Pinpoint the cell where the given text exists, returning its (x, y) midpoint coordinate. 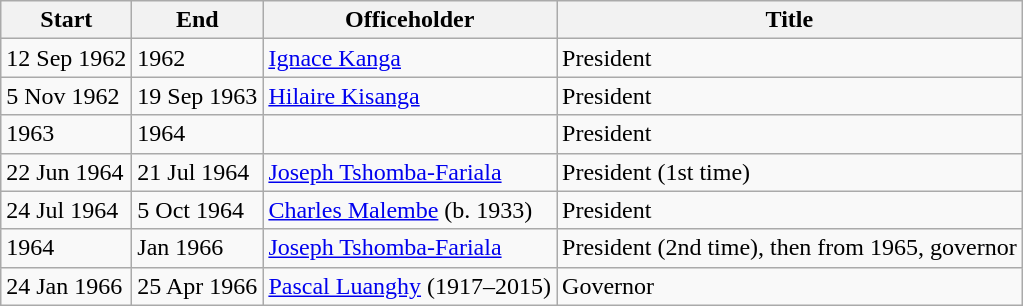
24 Jan 1966 (66, 286)
Jan 1966 (198, 248)
Charles Malembe (b. 1933) (410, 210)
Start (66, 20)
12 Sep 1962 (66, 58)
21 Jul 1964 (198, 172)
24 Jul 1964 (66, 210)
19 Sep 1963 (198, 96)
1962 (198, 58)
1963 (66, 134)
Officeholder (410, 20)
President (1st time) (790, 172)
Title (790, 20)
Hilaire Kisanga (410, 96)
22 Jun 1964 (66, 172)
5 Nov 1962 (66, 96)
25 Apr 1966 (198, 286)
Governor (790, 286)
End (198, 20)
5 Oct 1964 (198, 210)
Ignace Kanga (410, 58)
President (2nd time), then from 1965, governor (790, 248)
Pascal Luanghy (1917–2015) (410, 286)
